Return (x, y) of the center of cell containing provided text 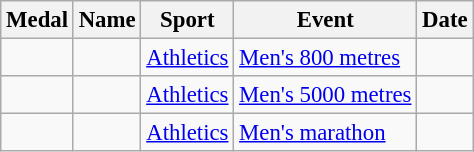
Sport (188, 20)
Date (445, 20)
Men's marathon (326, 133)
Event (326, 20)
Name (107, 20)
Men's 5000 metres (326, 95)
Men's 800 metres (326, 58)
Medal (38, 20)
